Search for the cell housing the specified text and yield its [x, y] center coordinate. 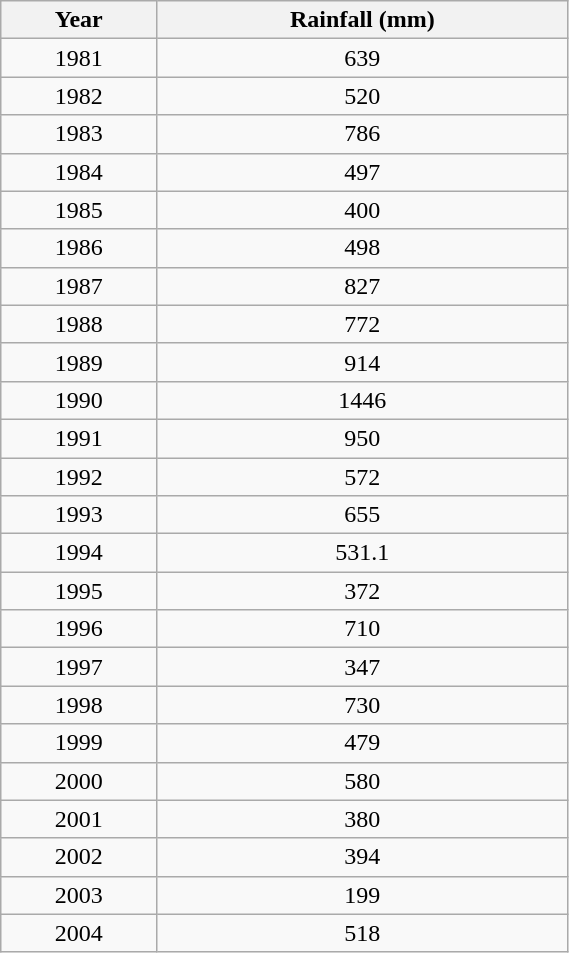
1446 [362, 400]
498 [362, 248]
1985 [79, 210]
914 [362, 362]
Year [79, 20]
1990 [79, 400]
1987 [79, 286]
1999 [79, 743]
347 [362, 667]
1981 [79, 58]
2002 [79, 857]
730 [362, 705]
827 [362, 286]
2003 [79, 895]
520 [362, 96]
1983 [79, 134]
1995 [79, 591]
1986 [79, 248]
786 [362, 134]
1984 [79, 172]
400 [362, 210]
772 [362, 324]
2001 [79, 819]
479 [362, 743]
394 [362, 857]
199 [362, 895]
1991 [79, 438]
950 [362, 438]
1989 [79, 362]
1992 [79, 477]
531.1 [362, 553]
380 [362, 819]
518 [362, 933]
497 [362, 172]
1982 [79, 96]
1998 [79, 705]
1988 [79, 324]
580 [362, 781]
Rainfall (mm) [362, 20]
2000 [79, 781]
639 [362, 58]
1997 [79, 667]
1994 [79, 553]
1993 [79, 515]
1996 [79, 629]
372 [362, 591]
572 [362, 477]
2004 [79, 933]
710 [362, 629]
655 [362, 515]
